Identify which cell holds the provided text, then report its (x, y) central coordinate. 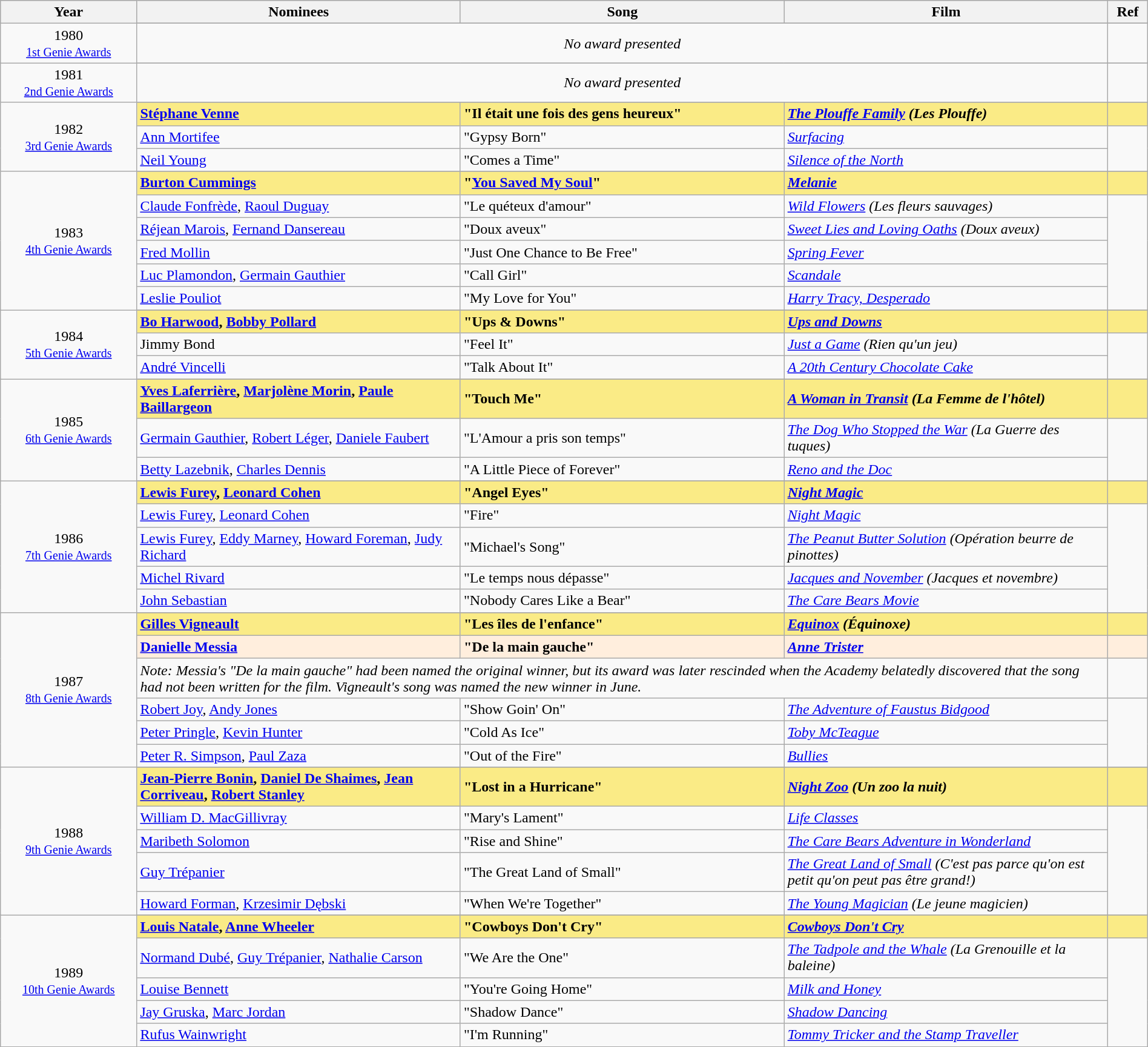
Wild Flowers (Les fleurs sauvages) (946, 206)
"Doux aveux" (622, 229)
Leslie Pouliot (299, 298)
The Tadpole and the Whale (La Grenouille et la baleine) (946, 958)
Claude Fonfrède, Raoul Duguay (299, 206)
"Gypsy Born" (622, 137)
The Care Bears Adventure in Wonderland (946, 841)
"Mary's Lament" (622, 818)
Nominees (299, 12)
"Nobody Cares Like a Bear" (622, 601)
Shadow Dancing (946, 1012)
Lewis Furey, Eddy Marney, Howard Foreman, Judy Richard (299, 546)
Rufus Wainwright (299, 1035)
"Shadow Dance" (622, 1012)
"Le quéteux d'amour" (622, 206)
"Lost in a Hurricane" (622, 787)
Michel Rivard (299, 578)
Bullies (946, 755)
Anne Trister (946, 647)
"Ups & Downs" (622, 322)
1987 8th Genie Awards (69, 689)
John Sebastian (299, 601)
Ref (1128, 12)
"You Saved My Soul" (622, 183)
"Just One Chance to Be Free" (622, 252)
1983 4th Genie Awards (69, 240)
Equinox (Équinoxe) (946, 624)
Gilles Vigneault (299, 624)
"Call Girl" (622, 275)
Betty Lazebnik, Charles Dennis (299, 469)
"Rise and Shine" (622, 841)
Réjean Marois, Fernand Dansereau (299, 229)
Germain Gauthier, Robert Léger, Daniele Faubert (299, 438)
Tommy Tricker and the Stamp Traveller (946, 1035)
Night Zoo (Un zoo la nuit) (946, 787)
The Great Land of Small (C'est pas parce qu'on est petit qu'on peut pas être grand!) (946, 872)
Film (946, 12)
The Peanut Butter Solution (Opération beurre de pinottes) (946, 546)
The Care Bears Movie (946, 601)
Song (622, 12)
Maribeth Solomon (299, 841)
Harry Tracy, Desperado (946, 298)
The Plouffe Family (Les Plouffe) (946, 114)
Robert Joy, Andy Jones (299, 709)
A Woman in Transit (La Femme de l'hôtel) (946, 398)
Bo Harwood, Bobby Pollard (299, 322)
Burton Cummings (299, 183)
"Show Goin' On" (622, 709)
"L'Amour a pris son temps" (622, 438)
"Les îles de l'enfance" (622, 624)
"A Little Piece of Forever" (622, 469)
Ann Mortifee (299, 137)
Jimmy Bond (299, 345)
Normand Dubé, Guy Trépanier, Nathalie Carson (299, 958)
"I'm Running" (622, 1035)
William D. MacGillivray (299, 818)
"The Great Land of Small" (622, 872)
A 20th Century Chocolate Cake (946, 368)
"Comes a Time" (622, 160)
"Fire" (622, 515)
"Touch Me" (622, 398)
1981 2nd Genie Awards (69, 82)
"Michael's Song" (622, 546)
Jay Gruska, Marc Jordan (299, 1012)
Scandale (946, 275)
Melanie (946, 183)
"Cold As Ice" (622, 732)
"Il était une fois des gens heureux" (622, 114)
The Dog Who Stopped the War (La Guerre des tuques) (946, 438)
Jacques and November (Jacques et novembre) (946, 578)
Life Classes (946, 818)
1984 5th Genie Awards (69, 345)
"Out of the Fire" (622, 755)
André Vincelli (299, 368)
"Le temps nous dépasse" (622, 578)
Howard Forman, Krzesimir Dębski (299, 903)
Milk and Honey (946, 989)
Spring Fever (946, 252)
Jean-Pierre Bonin, Daniel De Shaimes, Jean Corriveau, Robert Stanley (299, 787)
1989 10th Genie Awards (69, 981)
1985 6th Genie Awards (69, 430)
Silence of the North (946, 160)
"Cowboys Don't Cry" (622, 926)
1988 9th Genie Awards (69, 841)
Danielle Messia (299, 647)
Guy Trépanier (299, 872)
"De la main gauche" (622, 647)
1986 7th Genie Awards (69, 546)
Cowboys Don't Cry (946, 926)
Surfacing (946, 137)
"You're Going Home" (622, 989)
The Adventure of Faustus Bidgood (946, 709)
Year (69, 12)
"We Are the One" (622, 958)
"Talk About It" (622, 368)
Ups and Downs (946, 322)
Just a Game (Rien qu'un jeu) (946, 345)
Sweet Lies and Loving Oaths (Doux aveux) (946, 229)
1980 1st Genie Awards (69, 44)
1982 3rd Genie Awards (69, 137)
Yves Laferrière, Marjolène Morin, Paule Baillargeon (299, 398)
Toby McTeague (946, 732)
"Angel Eyes" (622, 492)
The Young Magician (Le jeune magicien) (946, 903)
Peter R. Simpson, Paul Zaza (299, 755)
"Feel It" (622, 345)
"When We're Together" (622, 903)
Peter Pringle, Kevin Hunter (299, 732)
Reno and the Doc (946, 469)
"My Love for You" (622, 298)
Louis Natale, Anne Wheeler (299, 926)
Neil Young (299, 160)
Luc Plamondon, Germain Gauthier (299, 275)
Fred Mollin (299, 252)
Stéphane Venne (299, 114)
Louise Bennett (299, 989)
